Find where the given text appears and provide that cell's center as [x, y] coordinate. 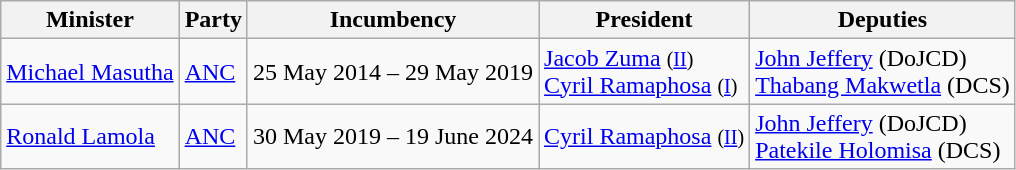
John Jeffery (DoJCD)Patekile Holomisa (DCS) [883, 136]
Incumbency [392, 20]
John Jeffery (DoJCD)Thabang Makwetla (DCS) [883, 72]
Ronald Lamola [90, 136]
Cyril Ramaphosa (II) [644, 136]
30 May 2019 – 19 June 2024 [392, 136]
President [644, 20]
Deputies [883, 20]
Jacob Zuma (II)Cyril Ramaphosa (I) [644, 72]
Party [213, 20]
25 May 2014 – 29 May 2019 [392, 72]
Michael Masutha [90, 72]
Minister [90, 20]
